For the text-containing cell, return its midpoint in [X, Y] coordinate format. 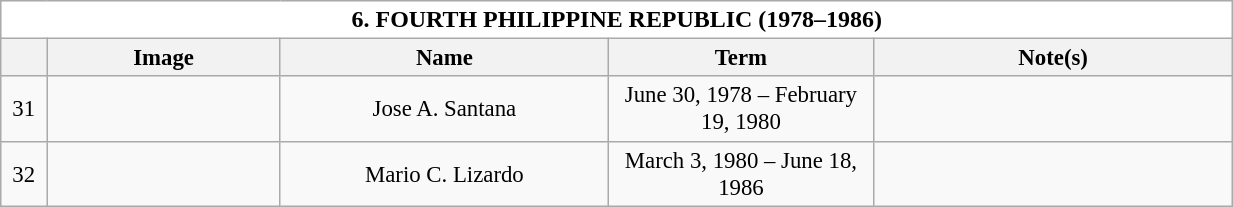
March 3, 1980 – June 18, 1986 [740, 174]
Mario C. Lizardo [444, 174]
32 [24, 174]
Note(s) [1054, 58]
June 30, 1978 – February 19, 1980 [740, 110]
6. FOURTH PHILIPPINE REPUBLIC (1978–1986) [617, 20]
31 [24, 110]
Image [164, 58]
Jose A. Santana [444, 110]
Term [740, 58]
Name [444, 58]
